Scan for the cell matching the given text and deliver its [X, Y] coordinate at center. 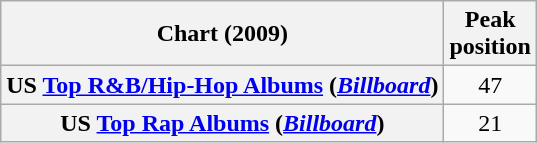
US Top R&B/Hip-Hop Albums (Billboard) [222, 85]
Peakposition [490, 34]
Chart (2009) [222, 34]
21 [490, 123]
47 [490, 85]
US Top Rap Albums (Billboard) [222, 123]
